Detect which cell encompasses the target text, then output its [x, y] center coordinate. 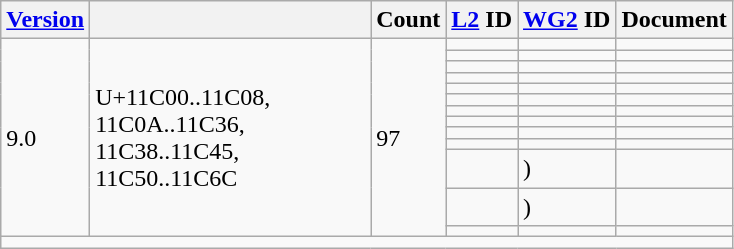
Document [674, 20]
Version [46, 20]
U+11C00..11C08, 11C0A..11C36, 11C38..11C45, 11C50..11C6C [230, 138]
97 [408, 138]
9.0 [46, 138]
WG2 ID [567, 20]
Count [408, 20]
L2 ID [482, 20]
